From the cell containing the given text, extract its center point as (X, Y) coordinate. 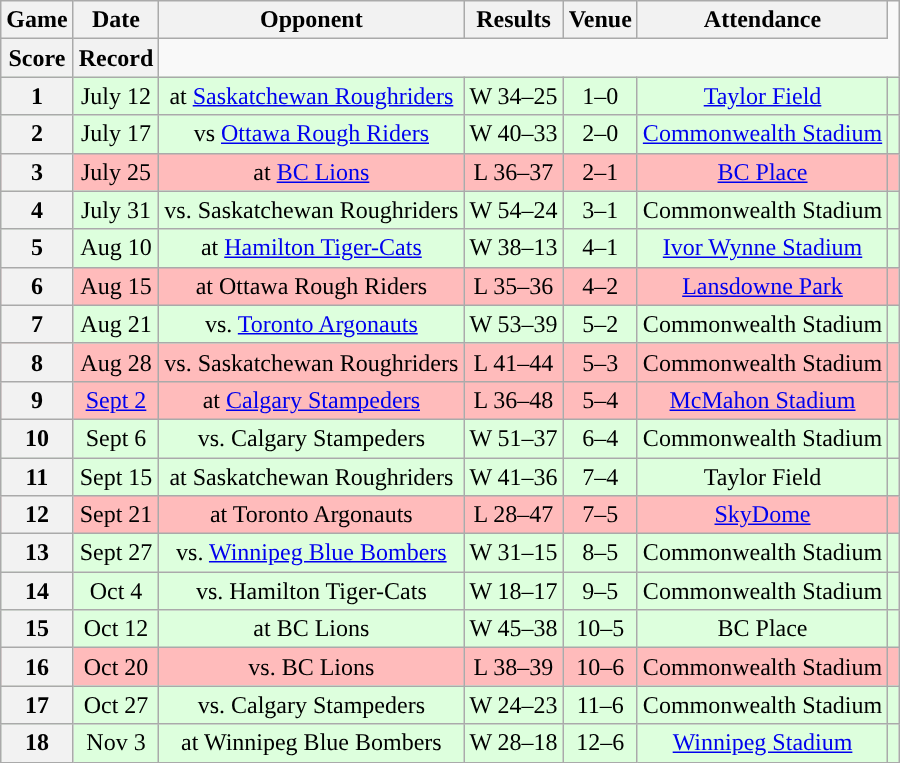
W 38–13 (514, 248)
W 34–25 (514, 96)
Aug 15 (116, 286)
Oct 4 (116, 591)
10–5 (600, 629)
L 41–44 (514, 362)
12 (37, 515)
Sept 21 (116, 515)
11–6 (600, 705)
6 (37, 286)
Game (37, 20)
L 36–37 (514, 172)
7–4 (600, 477)
10–6 (600, 667)
15 (37, 629)
9 (37, 400)
2–1 (600, 172)
8 (37, 362)
July 12 (116, 96)
Date (116, 20)
Venue (600, 20)
Winnipeg Stadium (762, 743)
Aug 28 (116, 362)
5 (37, 248)
Nov 3 (116, 743)
W 24–23 (514, 705)
Attendance (762, 20)
2–0 (600, 134)
W 51–37 (514, 438)
12–6 (600, 743)
3 (37, 172)
10 (37, 438)
Sept 2 (116, 400)
7 (37, 324)
9–5 (600, 591)
11 (37, 477)
Ivor Wynne Stadium (762, 248)
Score (37, 58)
5–2 (600, 324)
Record (116, 58)
W 18–17 (514, 591)
L 28–47 (514, 515)
7–5 (600, 515)
13 (37, 553)
Sept 6 (116, 438)
McMahon Stadium (762, 400)
W 45–38 (514, 629)
4–1 (600, 248)
Oct 20 (116, 667)
Results (514, 20)
L 36–48 (514, 400)
4 (37, 210)
W 53–39 (514, 324)
W 40–33 (514, 134)
W 28–18 (514, 743)
1–0 (600, 96)
5–3 (600, 362)
L 38–39 (514, 667)
4–2 (600, 286)
Lansdowne Park (762, 286)
14 (37, 591)
Sept 27 (116, 553)
3–1 (600, 210)
5–4 (600, 400)
at Winnipeg Blue Bombers (312, 743)
W 54–24 (514, 210)
July 17 (116, 134)
at Hamilton Tiger-Cats (312, 248)
Oct 12 (116, 629)
Sept 15 (116, 477)
vs. Winnipeg Blue Bombers (312, 553)
18 (37, 743)
2 (37, 134)
July 31 (116, 210)
vs. BC Lions (312, 667)
vs. Hamilton Tiger-Cats (312, 591)
vs. Toronto Argonauts (312, 324)
W 31–15 (514, 553)
SkyDome (762, 515)
Aug 21 (116, 324)
8–5 (600, 553)
Aug 10 (116, 248)
1 (37, 96)
at Calgary Stampeders (312, 400)
16 (37, 667)
at Ottawa Rough Riders (312, 286)
W 41–36 (514, 477)
6–4 (600, 438)
17 (37, 705)
Opponent (312, 20)
July 25 (116, 172)
L 35–36 (514, 286)
vs Ottawa Rough Riders (312, 134)
at Toronto Argonauts (312, 515)
Oct 27 (116, 705)
